Pinpoint the cell where the given text exists, returning its (X, Y) midpoint coordinate. 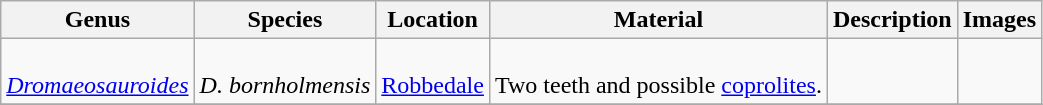
Two teeth and possible coprolites. (658, 72)
Genus (98, 20)
Location (433, 20)
Species (285, 20)
Images (999, 20)
Material (658, 20)
Dromaeosauroides (98, 72)
Robbedale (433, 72)
D. bornholmensis (285, 72)
Description (892, 20)
